Capture the cell that displays the provided text and extract its [X, Y] central coordinate. 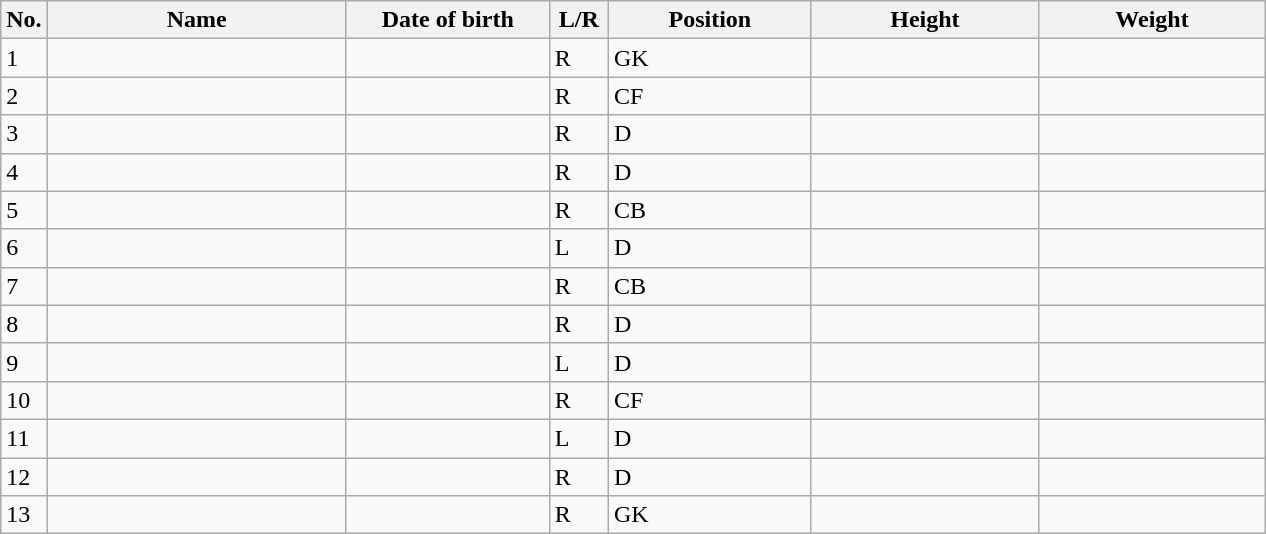
7 [24, 286]
6 [24, 248]
1 [24, 58]
Position [710, 20]
4 [24, 172]
11 [24, 438]
10 [24, 400]
8 [24, 324]
Weight [1152, 20]
9 [24, 362]
Name [196, 20]
12 [24, 477]
13 [24, 515]
Height [924, 20]
3 [24, 134]
L/R [578, 20]
5 [24, 210]
No. [24, 20]
Date of birth [448, 20]
2 [24, 96]
